Pinpoint the cell where the given text exists, returning its [x, y] midpoint coordinate. 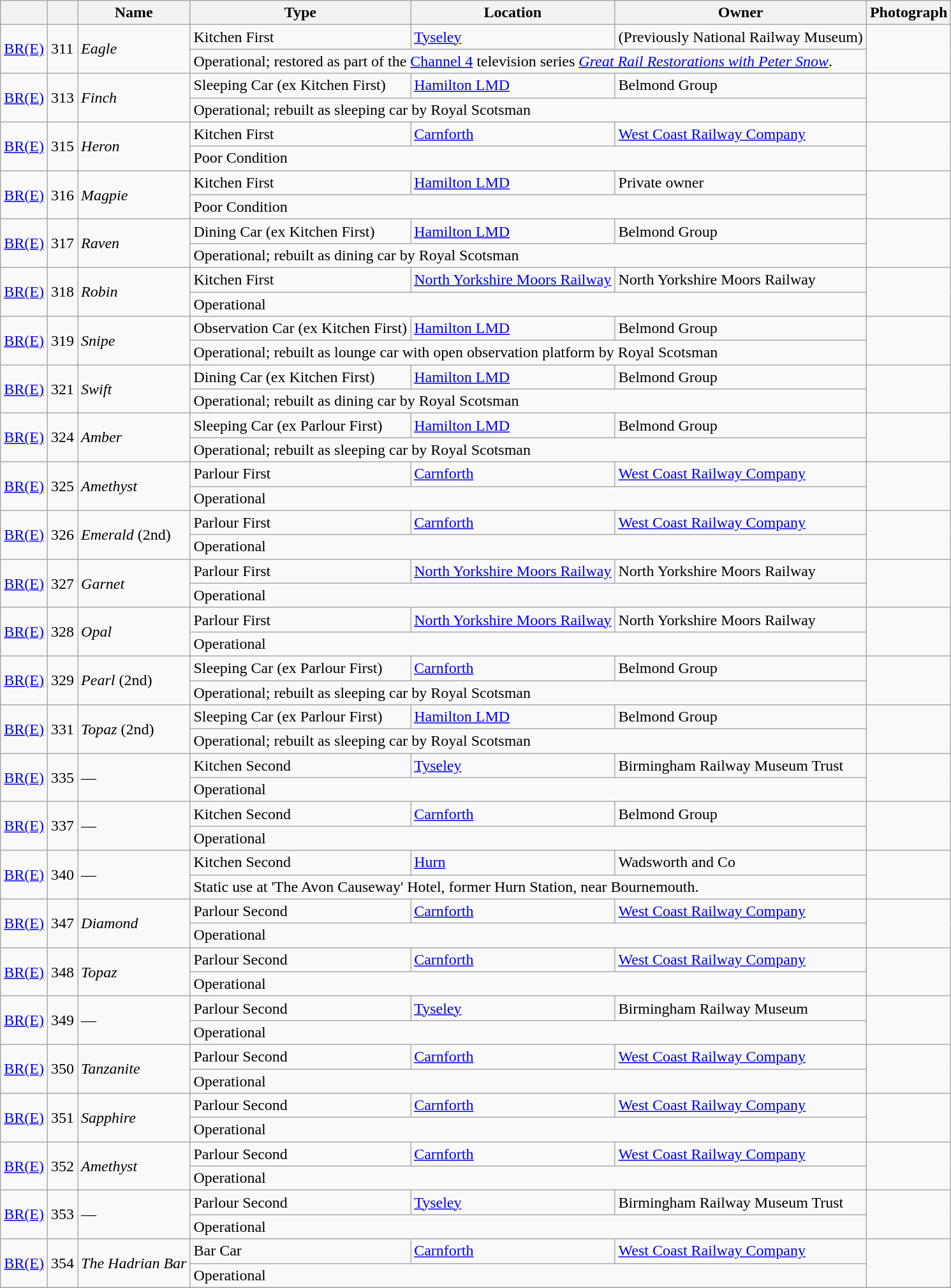
348 [63, 972]
340 [63, 875]
Heron [134, 146]
350 [63, 1069]
315 [63, 146]
Pearl (2nd) [134, 680]
311 [63, 49]
349 [63, 1020]
324 [63, 438]
Sleeping Car (ex Kitchen First) [300, 85]
Name [134, 13]
331 [63, 729]
Hurn [513, 862]
Private owner [741, 182]
337 [63, 826]
Sapphire [134, 1118]
Topaz (2nd) [134, 729]
321 [63, 389]
Observation Car (ex Kitchen First) [300, 329]
Topaz [134, 972]
Emerald (2nd) [134, 535]
325 [63, 486]
Wadsworth and Co [741, 862]
328 [63, 632]
Finch [134, 98]
Garnet [134, 583]
Swift [134, 389]
Diamond [134, 923]
Robin [134, 292]
347 [63, 923]
(Previously National Railway Museum) [741, 37]
Static use at 'The Avon Causeway' Hotel, former Hurn Station, near Bournemouth. [528, 887]
352 [63, 1166]
313 [63, 98]
329 [63, 680]
Magpie [134, 195]
Birmingham Railway Museum [741, 1008]
Location [513, 13]
Photograph [908, 13]
351 [63, 1118]
Bar Car [300, 1251]
Snipe [134, 341]
Owner [741, 13]
326 [63, 535]
327 [63, 583]
Amber [134, 438]
Eagle [134, 49]
316 [63, 195]
The Hadrian Bar [134, 1263]
Tanzanite [134, 1069]
354 [63, 1263]
Type [300, 13]
Raven [134, 243]
Operational; rebuilt as lounge car with open observation platform by Royal Scotsman [528, 353]
319 [63, 341]
353 [63, 1215]
Opal [134, 632]
Operational; restored as part of the Channel 4 television series Great Rail Restorations with Peter Snow. [528, 61]
318 [63, 292]
317 [63, 243]
335 [63, 778]
